Output the [X, Y] coordinate of the center of the cell containing the given text.  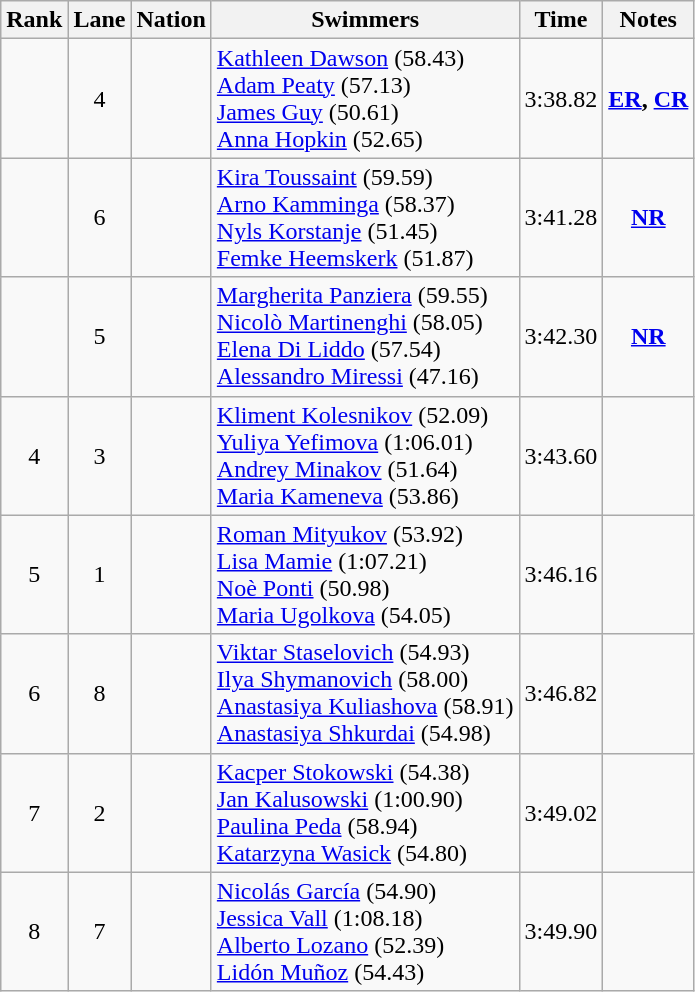
Notes [648, 20]
3:49.02 [561, 812]
3:46.16 [561, 574]
2 [100, 812]
Kathleen Dawson (58.43)Adam Peaty (57.13)James Guy (50.61)Anna Hopkin (52.65) [365, 98]
1 [100, 574]
3:38.82 [561, 98]
3 [100, 456]
ER, CR [648, 98]
Swimmers [365, 20]
Nation [171, 20]
Roman Mityukov (53.92)Lisa Mamie (1:07.21)Noè Ponti (50.98)Maria Ugolkova (54.05) [365, 574]
Time [561, 20]
Margherita Panziera (59.55)Nicolò Martinenghi (58.05)Elena Di Liddo (57.54)Alessandro Miressi (47.16) [365, 336]
3:46.82 [561, 694]
Kacper Stokowski (54.38)Jan Kalusowski (1:00.90)Paulina Peda (58.94)Katarzyna Wasick (54.80) [365, 812]
Viktar Staselovich (54.93)Ilya Shymanovich (58.00)Anastasiya Kuliashova (58.91)Anastasiya Shkurdai (54.98) [365, 694]
3:41.28 [561, 218]
Nicolás García (54.90)Jessica Vall (1:08.18)Alberto Lozano (52.39)Lidón Muñoz (54.43) [365, 932]
Kira Toussaint (59.59)Arno Kamminga (58.37)Nyls Korstanje (51.45)Femke Heemskerk (51.87) [365, 218]
Lane [100, 20]
Rank [34, 20]
Kliment Kolesnikov (52.09)Yuliya Yefimova (1:06.01)Andrey Minakov (51.64)Maria Kameneva (53.86) [365, 456]
3:42.30 [561, 336]
3:49.90 [561, 932]
3:43.60 [561, 456]
